Scan for the cell matching the given text and deliver its (X, Y) coordinate at center. 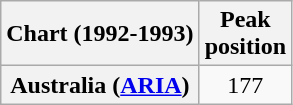
Australia (ARIA) (100, 85)
177 (245, 85)
Peakposition (245, 34)
Chart (1992-1993) (100, 34)
